Detect which cell encompasses the target text, then output its (x, y) center coordinate. 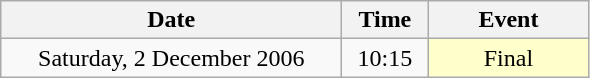
Saturday, 2 December 2006 (172, 58)
Event (508, 20)
10:15 (385, 58)
Date (172, 20)
Time (385, 20)
Final (508, 58)
